Output the [x, y] coordinate of the center of the cell containing the given text.  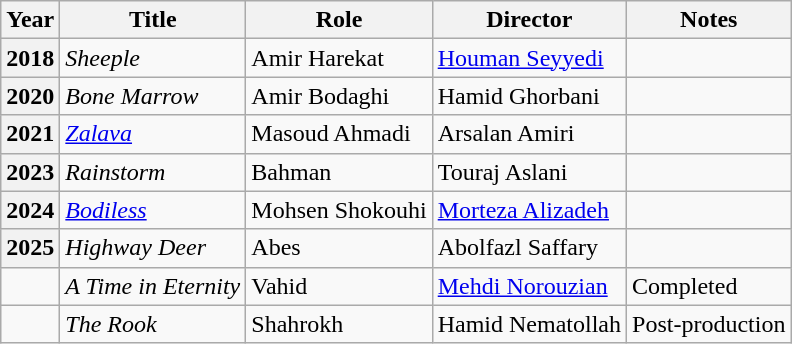
Zalava [153, 134]
Role [339, 20]
Shahrokh [339, 324]
Hamid Nematollah [529, 324]
2023 [30, 172]
Post-production [709, 324]
A Time in Eternity [153, 286]
Arsalan Amiri [529, 134]
Notes [709, 20]
Mehdi Norouzian [529, 286]
Director [529, 20]
Completed [709, 286]
2021 [30, 134]
Hamid Ghorbani [529, 96]
2020 [30, 96]
Bone Marrow [153, 96]
Bodiless [153, 210]
Title [153, 20]
2025 [30, 248]
2024 [30, 210]
Houman Seyyedi [529, 58]
The Rook [153, 324]
Bahman [339, 172]
Abes [339, 248]
Amir Bodaghi [339, 96]
Morteza Alizadeh [529, 210]
Sheeple [153, 58]
Touraj Aslani [529, 172]
Year [30, 20]
Masoud Ahmadi [339, 134]
Amir Harekat [339, 58]
Rainstorm [153, 172]
Abolfazl Saffary [529, 248]
2018 [30, 58]
Highway Deer [153, 248]
Mohsen Shokouhi [339, 210]
Vahid [339, 286]
